Provide the [X, Y] coordinate of the cell's center where the given text is located.  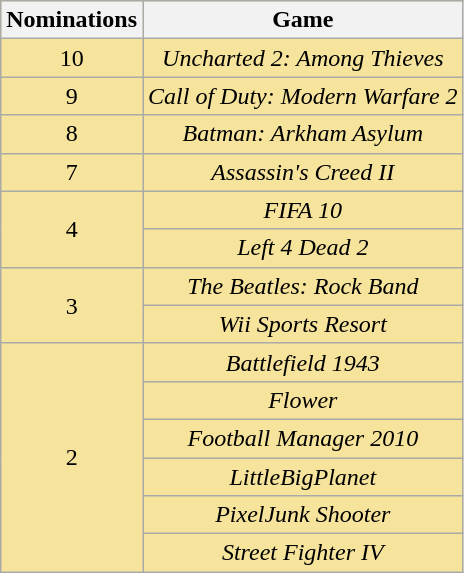
Call of Duty: Modern Warfare 2 [302, 96]
Flower [302, 400]
Assassin's Creed II [302, 172]
2 [72, 457]
Game [302, 20]
4 [72, 229]
FIFA 10 [302, 210]
Left 4 Dead 2 [302, 248]
10 [72, 58]
Football Manager 2010 [302, 438]
Wii Sports Resort [302, 324]
7 [72, 172]
The Beatles: Rock Band [302, 286]
Street Fighter IV [302, 553]
PixelJunk Shooter [302, 515]
LittleBigPlanet [302, 477]
8 [72, 134]
3 [72, 305]
Nominations [72, 20]
Battlefield 1943 [302, 362]
9 [72, 96]
Batman: Arkham Asylum [302, 134]
Uncharted 2: Among Thieves [302, 58]
